Return the [X, Y] coordinate for the center point of the cell that contains the specified text.  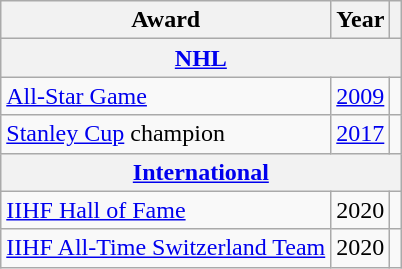
International [201, 172]
Award [166, 20]
Stanley Cup champion [166, 134]
NHL [201, 58]
2009 [360, 96]
IIHF Hall of Fame [166, 210]
All-Star Game [166, 96]
Year [360, 20]
IIHF All-Time Switzerland Team [166, 248]
2017 [360, 134]
